Detect which cell encompasses the target text, then output its [x, y] center coordinate. 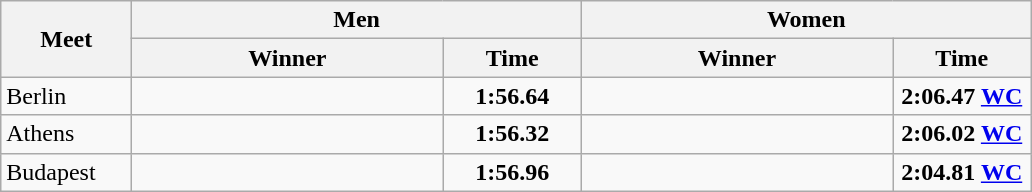
1:56.32 [512, 134]
Budapest [66, 172]
Berlin [66, 96]
2:06.47 WC [962, 96]
2:06.02 WC [962, 134]
Women [806, 20]
1:56.96 [512, 172]
1:56.64 [512, 96]
Athens [66, 134]
2:04.81 WC [962, 172]
Meet [66, 39]
Men [357, 20]
